Determine the [X, Y] coordinate at the center of the cell enclosing the given text.  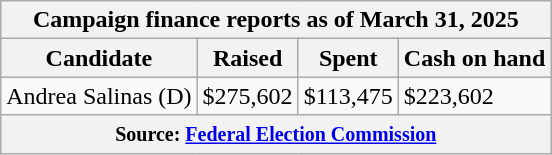
Andrea Salinas (D) [99, 96]
Cash on hand [474, 58]
Campaign finance reports as of March 31, 2025 [276, 20]
Raised [248, 58]
Source: Federal Election Commission [276, 134]
Spent [348, 58]
$113,475 [348, 96]
Candidate [99, 58]
$223,602 [474, 96]
$275,602 [248, 96]
